Return the [X, Y] coordinate for the center point of the cell that contains the specified text.  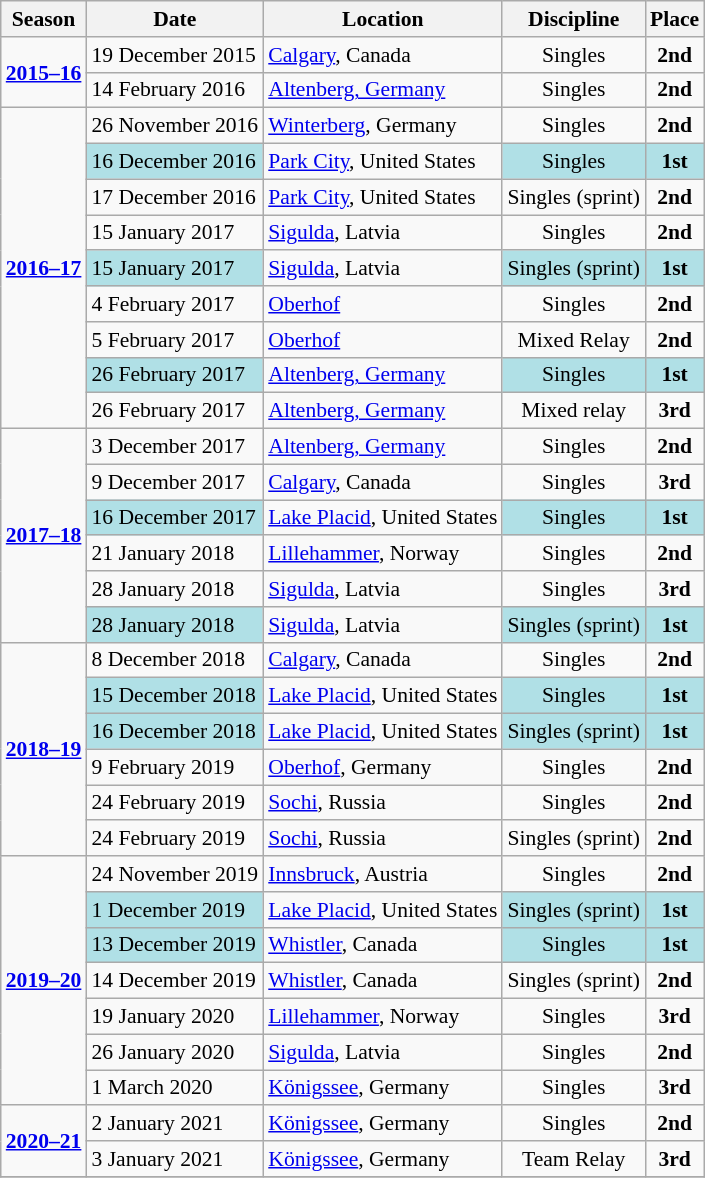
Location [382, 19]
21 January 2018 [174, 554]
4 February 2017 [174, 304]
9 February 2019 [174, 767]
2015–16 [44, 72]
3 December 2017 [174, 447]
Discipline [574, 19]
17 December 2016 [174, 197]
1 March 2020 [174, 1088]
16 December 2018 [174, 732]
26 January 2020 [174, 1052]
2018–19 [44, 749]
2020–21 [44, 1142]
3 January 2021 [174, 1159]
5 February 2017 [174, 340]
14 December 2019 [174, 981]
14 February 2016 [174, 90]
Season [44, 19]
19 December 2015 [174, 55]
8 December 2018 [174, 660]
Team Relay [574, 1159]
16 December 2017 [174, 518]
Mixed Relay [574, 340]
2 January 2021 [174, 1124]
16 December 2016 [174, 162]
15 December 2018 [174, 696]
Place [674, 19]
2019–20 [44, 980]
2016–17 [44, 268]
1 December 2019 [174, 910]
Date [174, 19]
Oberhof, Germany [382, 767]
Winterberg, Germany [382, 126]
13 December 2019 [174, 945]
Mixed relay [574, 411]
Innsbruck, Austria [382, 874]
26 November 2016 [174, 126]
19 January 2020 [174, 1017]
9 December 2017 [174, 482]
2017–18 [44, 536]
24 November 2019 [174, 874]
